Scan for the cell matching the given text and deliver its (x, y) coordinate at center. 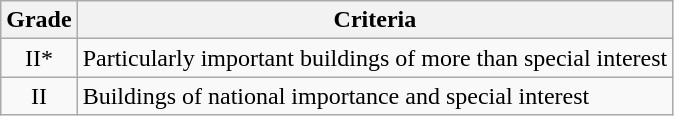
Criteria (375, 20)
Particularly important buildings of more than special interest (375, 58)
II* (39, 58)
Grade (39, 20)
Buildings of national importance and special interest (375, 96)
II (39, 96)
